Extract the (x, y) coordinate from the center of the cell holding the provided text.  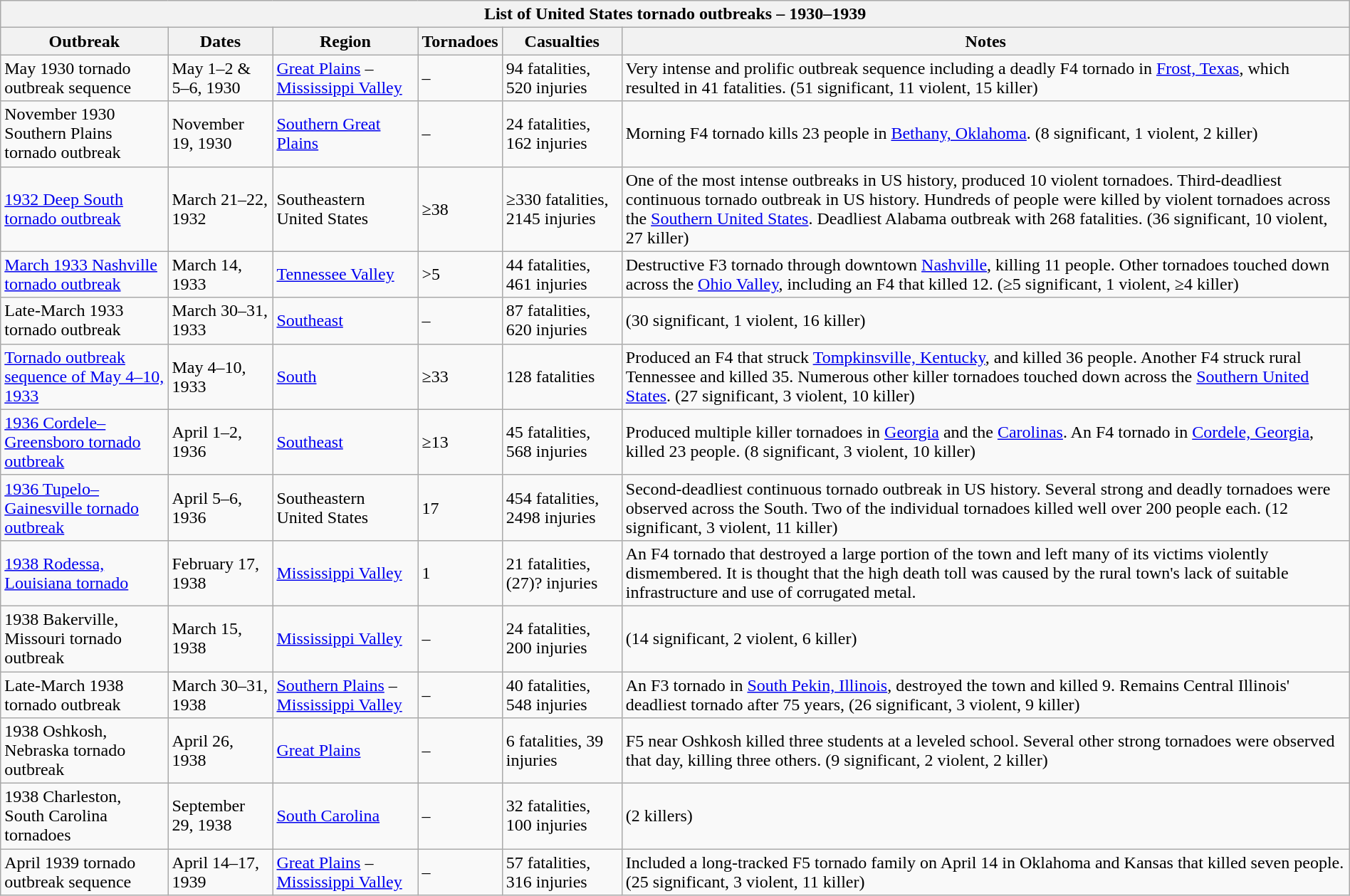
≥33 (460, 376)
March 30–31, 1938 (221, 695)
1932 Deep South tornado outbreak (84, 209)
Southern Plains – Mississippi Valley (345, 695)
>5 (460, 275)
1936 Tupelo–Gainesville tornado outbreak (84, 507)
Tornado outbreak sequence of May 4–10, 1933 (84, 376)
(30 significant, 1 violent, 16 killer) (985, 320)
≥330 fatalities, 2145 injuries (562, 209)
17 (460, 507)
March 14, 1933 (221, 275)
1938 Charleston, South Carolina tornadoes (84, 816)
List of United States tornado outbreaks – 1930–1939 (675, 14)
Outbreak (84, 41)
Late-March 1933 tornado outbreak (84, 320)
April 26, 1938 (221, 751)
May 4–10, 1933 (221, 376)
April 1–2, 1936 (221, 442)
≥38 (460, 209)
1938 Bakerville, Missouri tornado outbreak (84, 638)
Tornadoes (460, 41)
1938 Oshkosh, Nebraska tornado outbreak (84, 751)
6 fatalities, 39 injuries (562, 751)
March 15, 1938 (221, 638)
November 1930 Southern Plains tornado outbreak (84, 134)
21 fatalities, (27)? injuries (562, 573)
Morning F4 tornado kills 23 people in Bethany, Oklahoma. (8 significant, 1 violent, 2 killer) (985, 134)
(14 significant, 2 violent, 6 killer) (985, 638)
Included a long-tracked F5 tornado family on April 14 in Oklahoma and Kansas that killed seven people. (25 significant, 3 violent, 11 killer) (985, 873)
Notes (985, 41)
February 17, 1938 (221, 573)
May 1–2 & 5–6, 1930 (221, 78)
March 21–22, 1932 (221, 209)
Late-March 1938 tornado outbreak (84, 695)
Casualties (562, 41)
1936 Cordele–Greensboro tornado outbreak (84, 442)
November 19, 1930 (221, 134)
1 (460, 573)
87 fatalities, 620 injuries (562, 320)
Region (345, 41)
57 fatalities, 316 injuries (562, 873)
44 fatalities, 461 injuries (562, 275)
24 fatalities, 162 injuries (562, 134)
24 fatalities, 200 injuries (562, 638)
March 30–31, 1933 (221, 320)
September 29, 1938 (221, 816)
32 fatalities, 100 injuries (562, 816)
(2 killers) (985, 816)
45 fatalities, 568 injuries (562, 442)
South (345, 376)
Tennessee Valley (345, 275)
Southern Great Plains (345, 134)
94 fatalities, 520 injuries (562, 78)
128 fatalities (562, 376)
April 1939 tornado outbreak sequence (84, 873)
454 fatalities, 2498 injuries (562, 507)
April 14–17, 1939 (221, 873)
Dates (221, 41)
40 fatalities, 548 injuries (562, 695)
1938 Rodessa, Louisiana tornado (84, 573)
May 1930 tornado outbreak sequence (84, 78)
April 5–6, 1936 (221, 507)
≥13 (460, 442)
Great Plains (345, 751)
South Carolina (345, 816)
March 1933 Nashville tornado outbreak (84, 275)
